Determine the (x, y) coordinate at the center of the cell enclosing the given text.  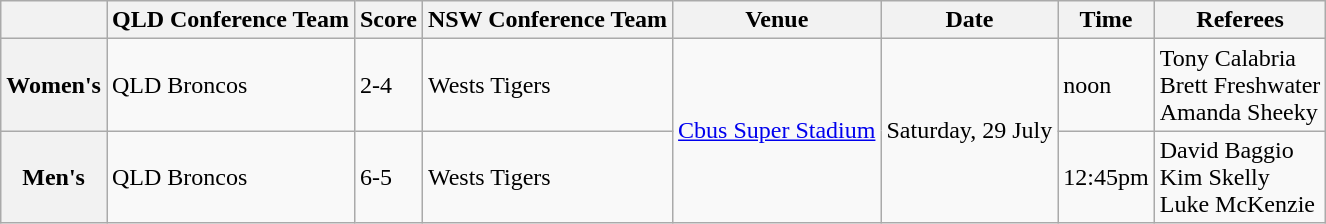
NSW Conference Team (547, 20)
Time (1106, 20)
David BaggioKim SkellyLuke McKenzie (1240, 177)
Saturday, 29 July (970, 131)
Referees (1240, 20)
Cbus Super Stadium (777, 131)
Score (388, 20)
12:45pm (1106, 177)
6-5 (388, 177)
noon (1106, 85)
Venue (777, 20)
Tony CalabriaBrett FreshwaterAmanda Sheeky (1240, 85)
Women's (54, 85)
QLD Conference Team (230, 20)
2-4 (388, 85)
Men's (54, 177)
Date (970, 20)
